Find where the given text appears and provide that cell's center as (X, Y) coordinate. 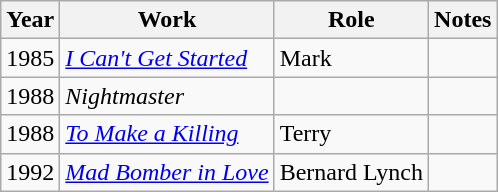
Nightmaster (167, 96)
Work (167, 20)
Year (30, 20)
1992 (30, 172)
Terry (351, 134)
Bernard Lynch (351, 172)
Role (351, 20)
Mad Bomber in Love (167, 172)
1985 (30, 58)
To Make a Killing (167, 134)
Notes (463, 20)
I Can't Get Started (167, 58)
Mark (351, 58)
